Return the (X, Y) coordinate for the center point of the cell that contains the specified text.  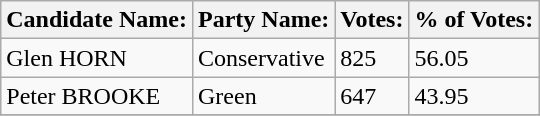
Conservative (263, 58)
Votes: (372, 20)
% of Votes: (474, 20)
Candidate Name: (97, 20)
Party Name: (263, 20)
Peter BROOKE (97, 96)
Green (263, 96)
825 (372, 58)
56.05 (474, 58)
647 (372, 96)
Glen HORN (97, 58)
43.95 (474, 96)
